Determine the [X, Y] coordinate at the center of the cell enclosing the given text.  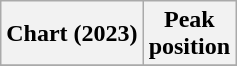
Peakposition [189, 34]
Chart (2023) [72, 34]
